Detect which cell encompasses the target text, then output its [X, Y] center coordinate. 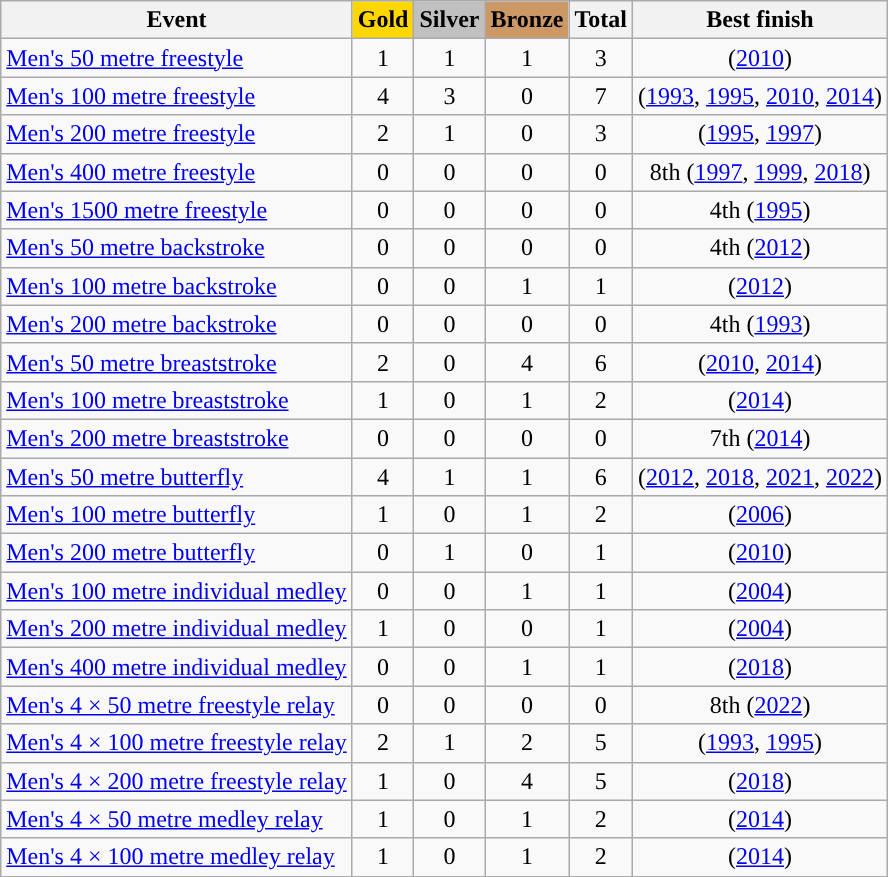
Men's 100 metre butterfly [176, 515]
Men's 50 metre backstroke [176, 248]
Event [176, 20]
Men's 400 metre individual medley [176, 667]
8th (2022) [760, 705]
Men's 100 metre freestyle [176, 96]
4th (1995) [760, 210]
Men's 200 metre individual medley [176, 629]
(2010, 2014) [760, 362]
Bronze [527, 20]
Men's 200 metre backstroke [176, 324]
Silver [450, 20]
(1993, 1995) [760, 743]
Men's 100 metre backstroke [176, 286]
(2006) [760, 515]
Men's 50 metre butterfly [176, 477]
(2012) [760, 286]
Men's 200 metre freestyle [176, 134]
Men's 50 metre freestyle [176, 58]
Men's 4 × 100 metre medley relay [176, 857]
Men's 50 metre breaststroke [176, 362]
7 [601, 96]
Men's 4 × 50 metre freestyle relay [176, 705]
(1995, 1997) [760, 134]
(1993, 1995, 2010, 2014) [760, 96]
(2012, 2018, 2021, 2022) [760, 477]
4th (2012) [760, 248]
7th (2014) [760, 438]
8th (1997, 1999, 2018) [760, 172]
Men's 200 metre butterfly [176, 553]
Gold [383, 20]
Men's 4 × 50 metre medley relay [176, 819]
Total [601, 20]
Best finish [760, 20]
Men's 100 metre breaststroke [176, 400]
Men's 100 metre individual medley [176, 591]
4th (1993) [760, 324]
Men's 4 × 100 metre freestyle relay [176, 743]
Men's 1500 metre freestyle [176, 210]
Men's 200 metre breaststroke [176, 438]
Men's 400 metre freestyle [176, 172]
Men's 4 × 200 metre freestyle relay [176, 781]
